Provide the [x, y] coordinate of the cell's center where the given text is located.  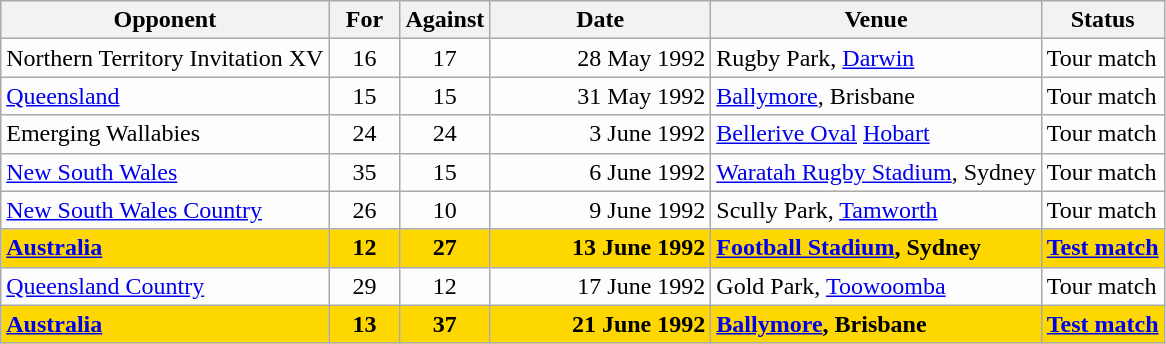
Date [600, 20]
Venue [876, 20]
Opponent [165, 20]
13 June 1992 [600, 248]
Football Stadium, Sydney [876, 248]
13 [364, 324]
27 [445, 248]
Status [1102, 20]
New South Wales Country [165, 210]
28 May 1992 [600, 58]
10 [445, 210]
Emerging Wallabies [165, 134]
3 June 1992 [600, 134]
Against [445, 20]
17 [445, 58]
35 [364, 172]
6 June 1992 [600, 172]
New South Wales [165, 172]
Queensland Country [165, 286]
Queensland [165, 96]
Rugby Park, Darwin [876, 58]
26 [364, 210]
Northern Territory Invitation XV [165, 58]
37 [445, 324]
16 [364, 58]
For [364, 20]
Gold Park, Toowoomba [876, 286]
9 June 1992 [600, 210]
17 June 1992 [600, 286]
Waratah Rugby Stadium, Sydney [876, 172]
21 June 1992 [600, 324]
Scully Park, Tamworth [876, 210]
Bellerive Oval Hobart [876, 134]
31 May 1992 [600, 96]
29 [364, 286]
